Detect which cell encompasses the target text, then output its (X, Y) center coordinate. 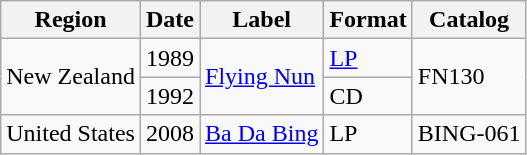
Format (368, 20)
Date (170, 20)
2008 (170, 134)
Ba Da Bing (262, 134)
Flying Nun (262, 77)
BING-061 (469, 134)
Label (262, 20)
1989 (170, 58)
Catalog (469, 20)
CD (368, 96)
New Zealand (71, 77)
FN130 (469, 77)
Region (71, 20)
United States (71, 134)
1992 (170, 96)
